Determine the (x, y) coordinate at the center of the cell enclosing the given text.  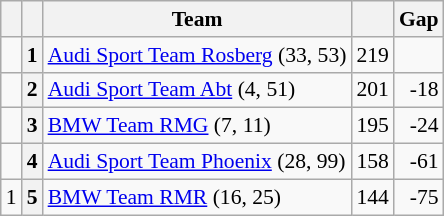
-24 (419, 126)
4 (32, 162)
195 (372, 126)
Audi Sport Team Phoenix (28, 99) (198, 162)
BMW Team RMR (16, 25) (198, 197)
219 (372, 55)
Audi Sport Team Abt (4, 51) (198, 90)
2 (32, 90)
-61 (419, 162)
Team (198, 19)
Audi Sport Team Rosberg (33, 53) (198, 55)
158 (372, 162)
201 (372, 90)
5 (32, 197)
-18 (419, 90)
BMW Team RMG (7, 11) (198, 126)
Gap (419, 19)
144 (372, 197)
-75 (419, 197)
3 (32, 126)
